Extract the [X, Y] coordinate from the center of the cell holding the provided text.  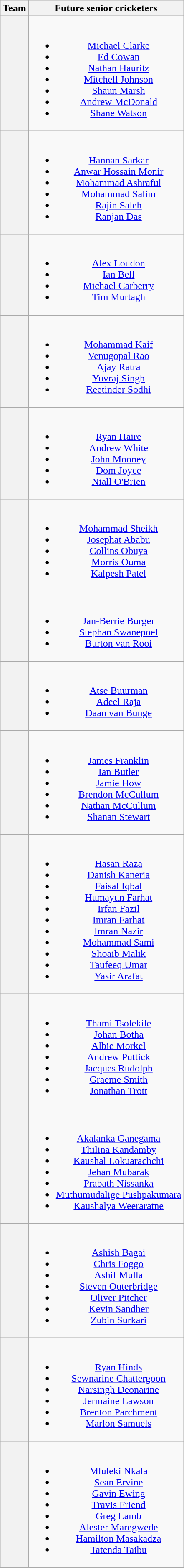
Team [15, 8]
Mohammad SheikhJosephat AbabuCollins ObuyaMorris OumaKalpesh Patel [106, 545]
Akalanka GanegamaThilina KandambyKaushal LokuarachchiJehan MubarakPrabath NissankaMuthumudalige PushpakumaraKaushalya Weeraratne [106, 1167]
Ashish BagaiChris FoggoAshif MullaSteven OuterbridgeOliver PitcherKevin SandherZubin Surkari [106, 1281]
James FranklinIan ButlerJamie HowBrendon McCullumNathan McCullumShanan Stewart [106, 783]
Hasan RazaDanish KaneriaFaisal IqbalHumayun FarhatIrfan FazilImran FarhatImran NazirMohammad SamiShoaib MalikTaufeeq UmarYasir Arafat [106, 914]
Ryan HaireAndrew WhiteJohn MooneyDom JoyceNiall O'Brien [106, 454]
Ryan HindsSewnarine ChattergoonNarsingh DeonarineJermaine LawsonBrenton ParchmentMarlon Samuels [106, 1390]
Atse BuurmanAdeel RajaDaan van Bunge [106, 696]
Mohammad KaifVenugopal RaoAjay RatraYuvraj SinghReetinder Sodhi [106, 361]
Jan-Berrie BurgerStephan SwanepoelBurton van Rooi [106, 626]
Mluleki NkalaSean ErvineGavin EwingTravis FriendGreg LambAlester MaregwedeHamilton MasakadzaTatenda Taibu [106, 1505]
Michael ClarkeEd CowanNathan HauritzMitchell JohnsonShaun MarshAndrew McDonaldShane Watson [106, 73]
Hannan SarkarAnwar Hossain MonirMohammad AshrafulMohammad SalimRajin SalehRanjan Das [106, 183]
Future senior cricketers [106, 8]
Thami TsolekileJohan BothaAlbie MorkelAndrew PuttickJacques RudolphGraeme SmithJonathan Trott [106, 1051]
Alex LoudonIan BellMichael CarberryTim Murtagh [106, 275]
